Return (x, y) of the center of cell containing provided text 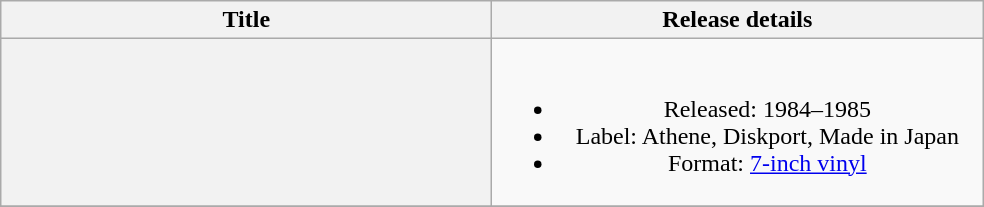
Release details (738, 20)
Released: 1984–1985Label: Athene, Diskport, Made in JapanFormat: 7-inch vinyl (738, 122)
Title (246, 20)
